Output the [x, y] coordinate of the center of the cell containing the given text.  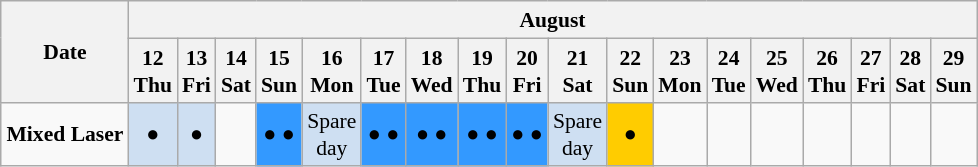
Mixed Laser [64, 134]
24Tue [729, 70]
20Fri [527, 70]
17Tue [383, 70]
27Fri [870, 70]
19Thu [482, 70]
14Sat [236, 70]
28Sat [910, 70]
13Fri [196, 70]
Date [64, 52]
18Wed [432, 70]
15Sun [279, 70]
23Mon [680, 70]
21Sat [578, 70]
12Thu [152, 70]
August [552, 20]
26Thu [828, 70]
16Mon [332, 70]
22Sun [630, 70]
25Wed [777, 70]
29Sun [953, 70]
